Pinpoint the cell where the given text exists, returning its [X, Y] midpoint coordinate. 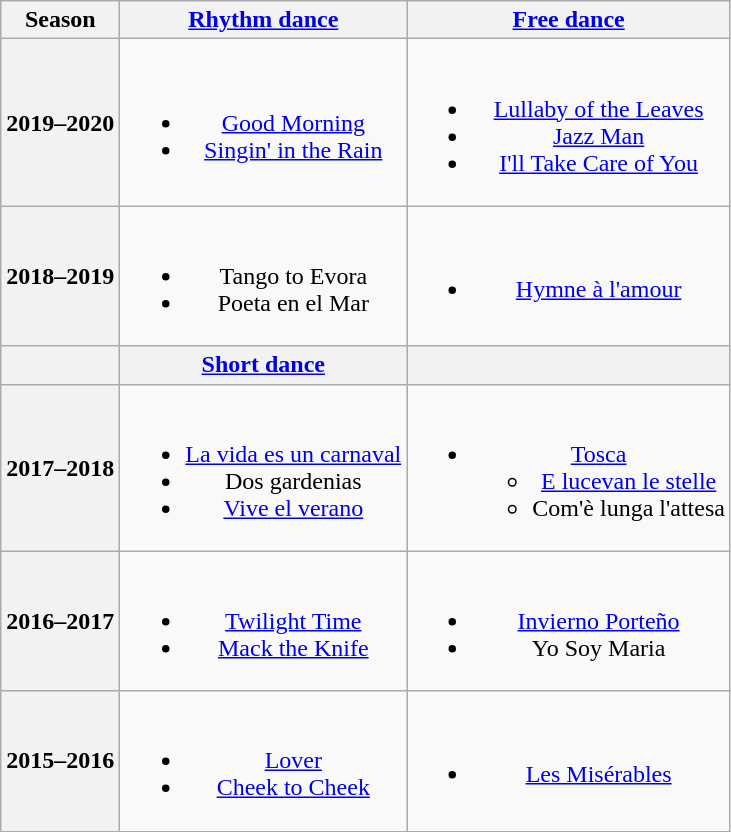
Tango to Evora Poeta en el Mar [264, 276]
Lullaby of the LeavesJazz ManI'll Take Care of You [569, 122]
2015–2016 [60, 761]
Rhythm dance [264, 20]
Les Misérables [569, 761]
Tosca E lucevan le stelleCom'è lunga l'attesa [569, 468]
Short dance [264, 365]
Lover Cheek to Cheek [264, 761]
Invierno Porteño Yo Soy Maria [569, 621]
2018–2019 [60, 276]
Good Morning Singin' in the Rain [264, 122]
Hymne à l'amour [569, 276]
Season [60, 20]
La vida es un carnaval Dos gardenias Vive el verano [264, 468]
2019–2020 [60, 122]
2016–2017 [60, 621]
Twilight Time Mack the Knife [264, 621]
Free dance [569, 20]
2017–2018 [60, 468]
